Detect which cell encompasses the target text, then output its (X, Y) center coordinate. 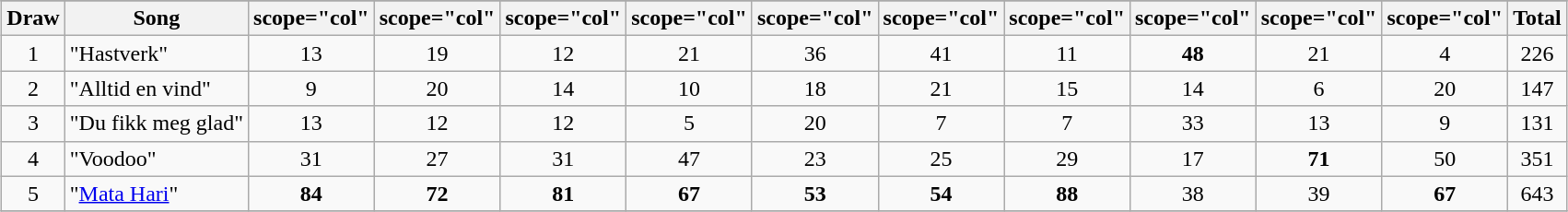
54 (942, 194)
36 (814, 53)
"Voodoo" (157, 159)
25 (942, 159)
27 (437, 159)
Total (1538, 18)
29 (1067, 159)
643 (1538, 194)
88 (1067, 194)
50 (1445, 159)
17 (1192, 159)
33 (1192, 124)
131 (1538, 124)
"Alltid en vind" (157, 88)
351 (1538, 159)
39 (1319, 194)
15 (1067, 88)
Song (157, 18)
2 (33, 88)
84 (311, 194)
48 (1192, 53)
1 (33, 53)
41 (942, 53)
53 (814, 194)
23 (814, 159)
3 (33, 124)
11 (1067, 53)
47 (689, 159)
"Mata Hari" (157, 194)
Draw (33, 18)
"Du fikk meg glad" (157, 124)
226 (1538, 53)
147 (1538, 88)
81 (564, 194)
10 (689, 88)
38 (1192, 194)
18 (814, 88)
72 (437, 194)
"Hastverk" (157, 53)
19 (437, 53)
71 (1319, 159)
6 (1319, 88)
